Output the [X, Y] coordinate of the center of the cell containing the given text.  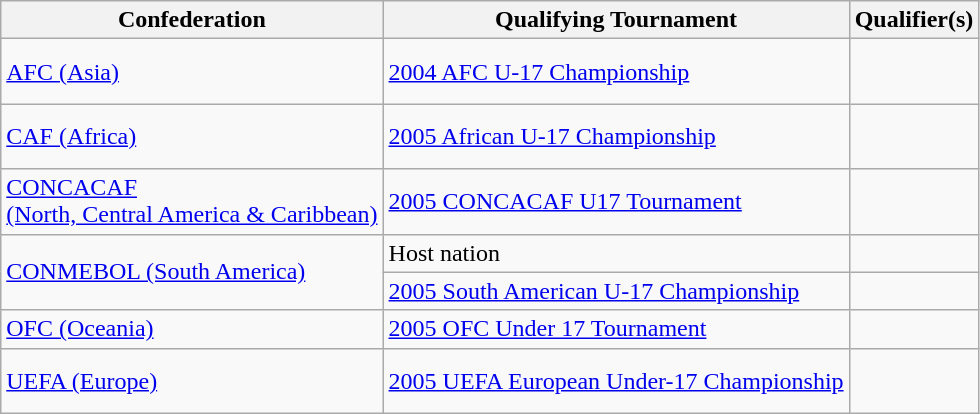
UEFA (Europe) [192, 380]
CONMEBOL (South America) [192, 272]
CONCACAF(North, Central America & Caribbean) [192, 202]
Qualifier(s) [914, 20]
2005 OFC Under 17 Tournament [616, 329]
AFC (Asia) [192, 72]
2004 AFC U-17 Championship [616, 72]
CAF (Africa) [192, 136]
2005 CONCACAF U17 Tournament [616, 202]
Confederation [192, 20]
OFC (Oceania) [192, 329]
2005 UEFA European Under-17 Championship [616, 380]
2005 South American U-17 Championship [616, 291]
Qualifying Tournament [616, 20]
Host nation [616, 253]
2005 African U-17 Championship [616, 136]
